Pinpoint the cell where the given text exists, returning its [X, Y] midpoint coordinate. 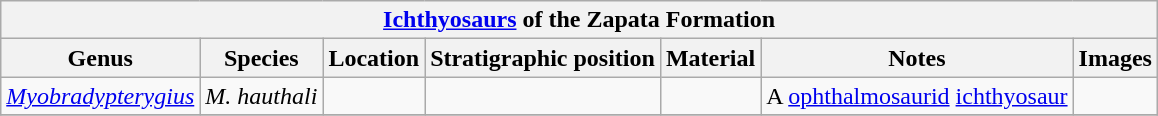
Images [1115, 58]
Myobradypterygius [100, 96]
Material [710, 58]
Ichthyosaurs of the Zapata Formation [580, 20]
M. hauthali [262, 96]
Species [262, 58]
Stratigraphic position [543, 58]
Notes [917, 58]
A ophthalmosaurid ichthyosaur [917, 96]
Location [374, 58]
Genus [100, 58]
